From the cell containing the given text, extract its center point as (x, y) coordinate. 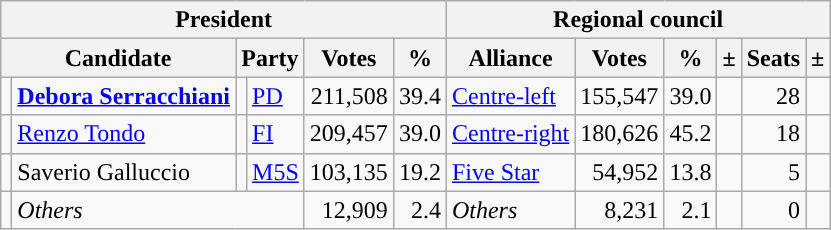
Debora Serracchiani (124, 96)
39.4 (420, 96)
Centre-left (510, 96)
0 (773, 210)
19.2 (420, 172)
Saverio Galluccio (124, 172)
13.8 (690, 172)
180,626 (620, 134)
Party (270, 58)
Regional council (638, 20)
28 (773, 96)
Alliance (510, 58)
President (224, 20)
M5S (276, 172)
2.4 (420, 210)
Seats (773, 58)
5 (773, 172)
Five Star (510, 172)
Renzo Tondo (124, 134)
Centre-right (510, 134)
155,547 (620, 96)
12,909 (348, 210)
45.2 (690, 134)
PD (276, 96)
8,231 (620, 210)
FI (276, 134)
211,508 (348, 96)
54,952 (620, 172)
2.1 (690, 210)
209,457 (348, 134)
18 (773, 134)
Candidate (118, 58)
103,135 (348, 172)
